Pinpoint the cell where the given text exists, returning its (x, y) midpoint coordinate. 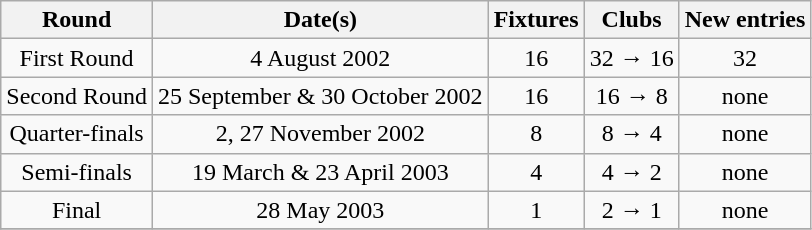
2, 27 November 2002 (320, 134)
Round (77, 20)
First Round (77, 58)
16 → 8 (632, 96)
Quarter-finals (77, 134)
25 September & 30 October 2002 (320, 96)
32 → 16 (632, 58)
Date(s) (320, 20)
4 August 2002 (320, 58)
4 → 2 (632, 172)
8 → 4 (632, 134)
32 (745, 58)
19 March & 23 April 2003 (320, 172)
Second Round (77, 96)
Fixtures (536, 20)
Semi-finals (77, 172)
1 (536, 210)
Final (77, 210)
4 (536, 172)
28 May 2003 (320, 210)
8 (536, 134)
Clubs (632, 20)
New entries (745, 20)
2 → 1 (632, 210)
